Determine the (x, y) coordinate at the center of the cell enclosing the given text.  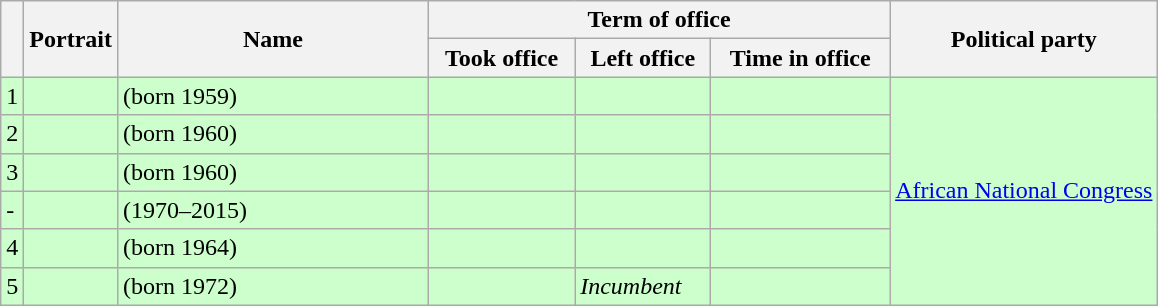
African National Congress (1024, 191)
(1970–2015) (272, 210)
Political party (1024, 39)
(born 1959) (272, 96)
3 (12, 172)
Took office (502, 58)
Portrait (71, 39)
1 (12, 96)
Term of office (660, 20)
2 (12, 134)
(born 1964) (272, 248)
Time in office (800, 58)
(born 1972) (272, 286)
Incumbent (643, 286)
- (12, 210)
Left office (643, 58)
4 (12, 248)
Name (272, 39)
5 (12, 286)
